From the cell containing the given text, extract its center point as [x, y] coordinate. 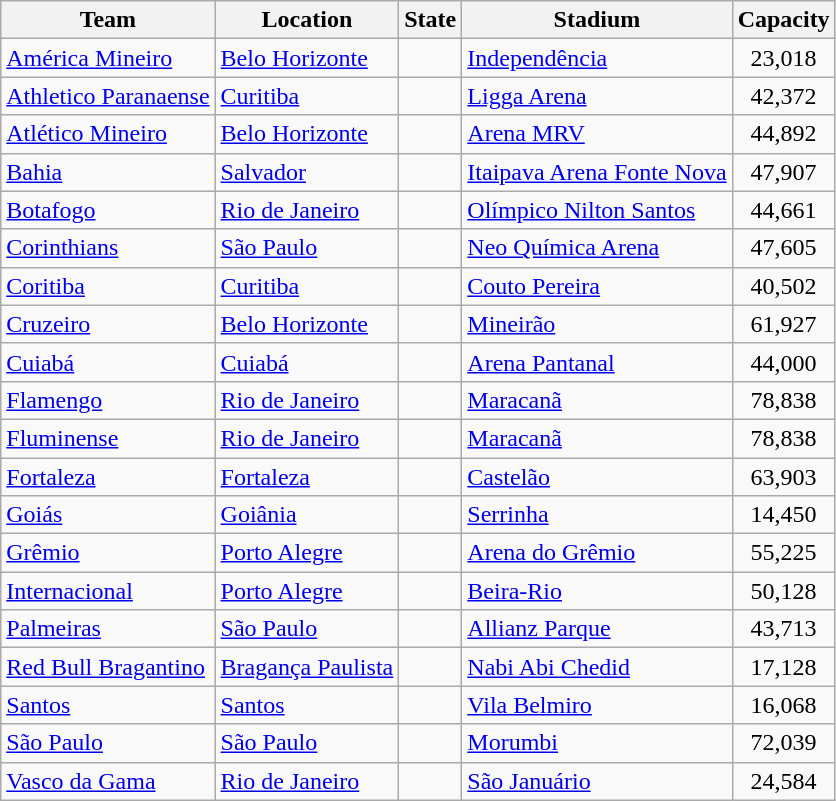
Fluminense [108, 438]
Bahia [108, 172]
Vila Belmiro [597, 705]
Ligga Arena [597, 96]
44,892 [784, 134]
Arena MRV [597, 134]
Goiás [108, 515]
Vasco da Gama [108, 781]
50,128 [784, 591]
Grêmio [108, 553]
Coritiba [108, 286]
Capacity [784, 20]
Olímpico Nilton Santos [597, 210]
Stadium [597, 20]
47,605 [784, 248]
Botafogo [108, 210]
Arena do Grêmio [597, 553]
17,128 [784, 667]
Location [307, 20]
23,018 [784, 58]
Red Bull Bragantino [108, 667]
Athletico Paranaense [108, 96]
Salvador [307, 172]
42,372 [784, 96]
43,713 [784, 629]
Beira-Rio [597, 591]
Itaipava Arena Fonte Nova [597, 172]
Nabi Abi Chedid [597, 667]
14,450 [784, 515]
61,927 [784, 324]
Serrinha [597, 515]
Cruzeiro [108, 324]
Allianz Parque [597, 629]
72,039 [784, 743]
55,225 [784, 553]
44,000 [784, 362]
Atlético Mineiro [108, 134]
Bragança Paulista [307, 667]
Mineirão [597, 324]
24,584 [784, 781]
Castelão [597, 477]
Arena Pantanal [597, 362]
América Mineiro [108, 58]
Internacional [108, 591]
Team [108, 20]
Flamengo [108, 400]
Corinthians [108, 248]
Couto Pereira [597, 286]
Morumbi [597, 743]
State [430, 20]
16,068 [784, 705]
44,661 [784, 210]
Neo Química Arena [597, 248]
São Januário [597, 781]
Palmeiras [108, 629]
40,502 [784, 286]
Goiânia [307, 515]
63,903 [784, 477]
Independência [597, 58]
47,907 [784, 172]
